For the text-containing cell, return its midpoint in [X, Y] coordinate format. 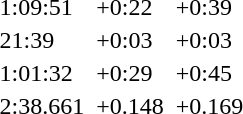
+0:03 [130, 40]
+0:29 [130, 73]
